Find where the given text appears and provide that cell's center as [x, y] coordinate. 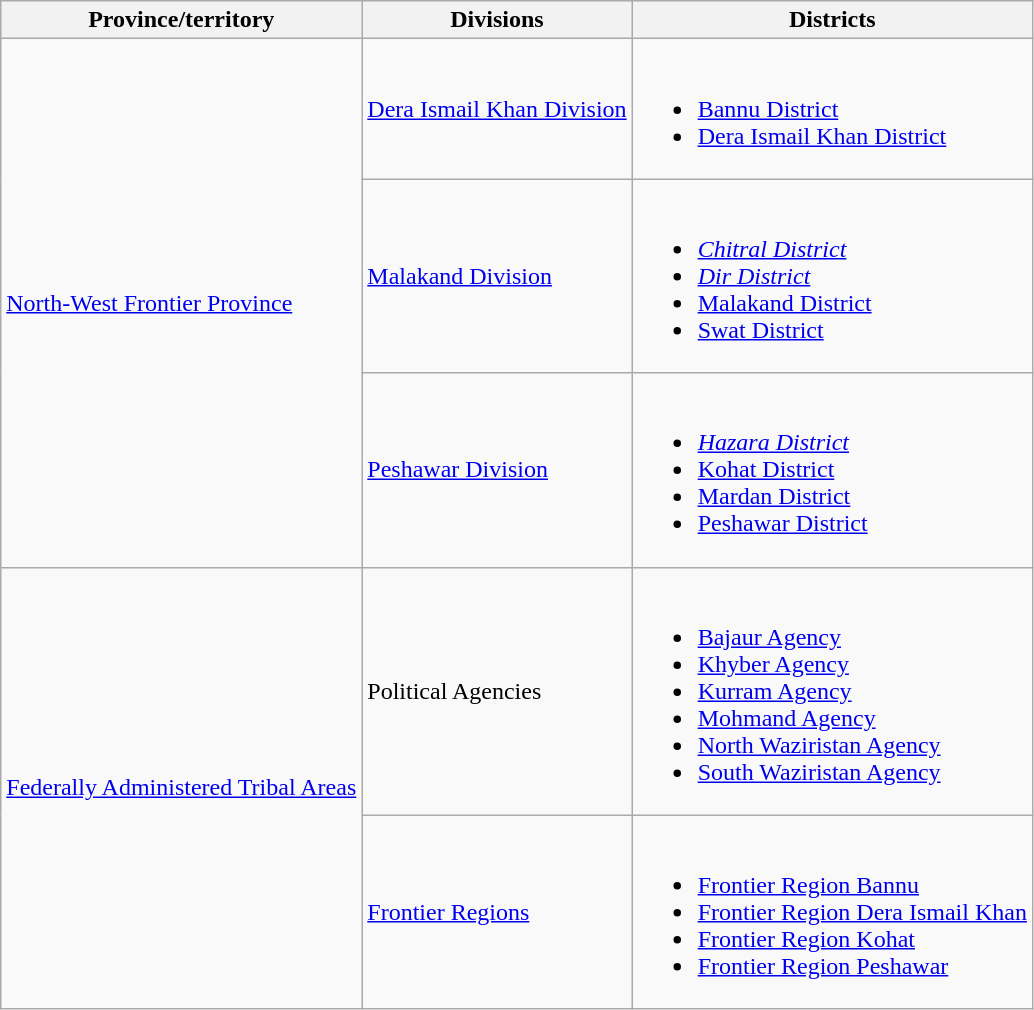
North-West Frontier Province [182, 303]
Political Agencies [497, 691]
Bannu DistrictDera Ismail Khan District [832, 109]
Bajaur AgencyKhyber AgencyKurram AgencyMohmand AgencyNorth Waziristan AgencySouth Waziristan Agency [832, 691]
Dera Ismail Khan Division [497, 109]
Frontier Regions [497, 912]
Federally Administered Tribal Areas [182, 788]
Malakand Division [497, 276]
Divisions [497, 20]
Province/territory [182, 20]
Chitral DistrictDir DistrictMalakand DistrictSwat District [832, 276]
Districts [832, 20]
Frontier Region BannuFrontier Region Dera Ismail KhanFrontier Region KohatFrontier Region Peshawar [832, 912]
Peshawar Division [497, 470]
Hazara DistrictKohat DistrictMardan DistrictPeshawar District [832, 470]
